Detect which cell encompasses the target text, then output its [x, y] center coordinate. 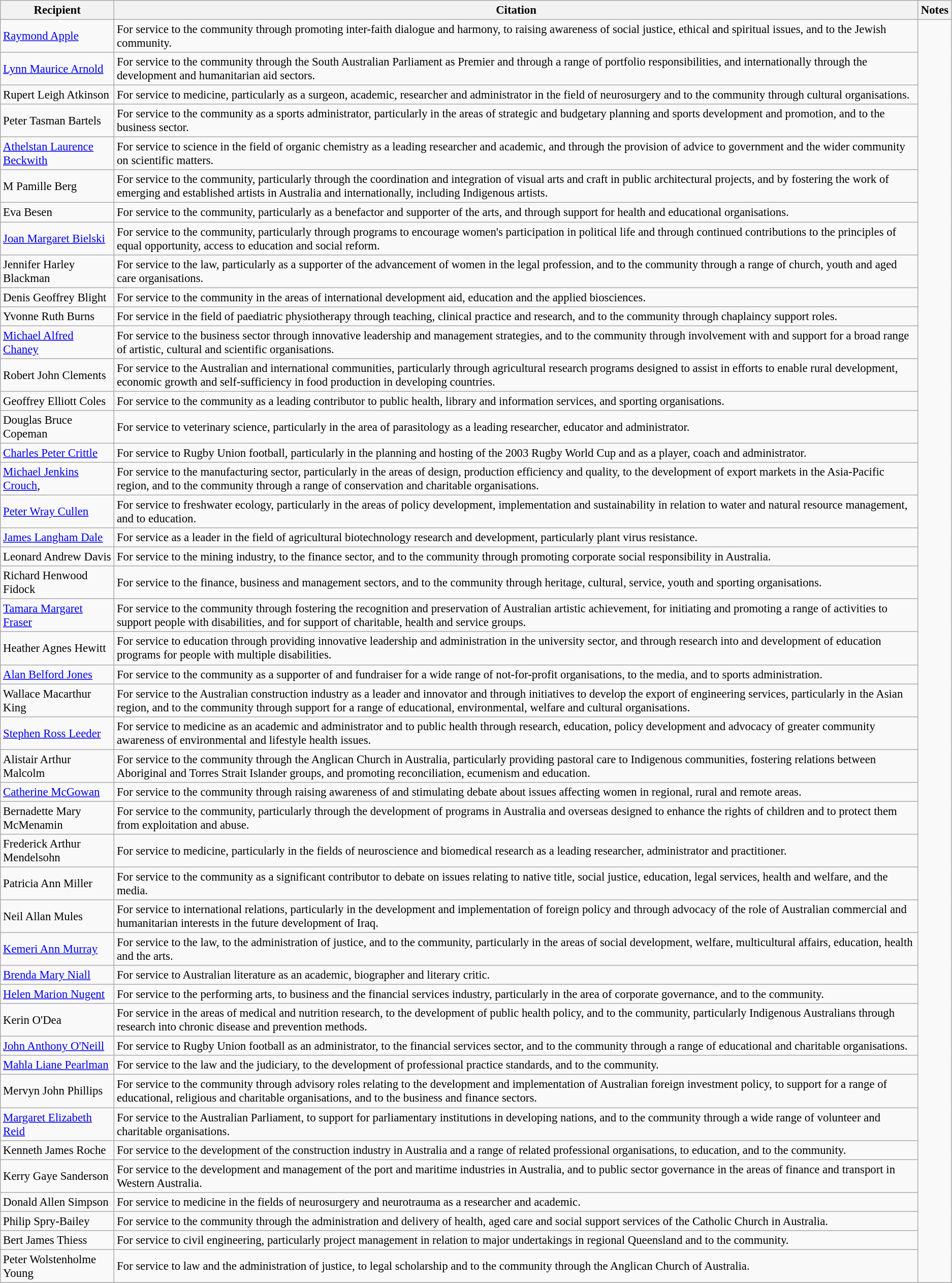
Kenneth James Roche [57, 1150]
Frederick Arthur Mendelsohn [57, 851]
Mervyn John Phillips [57, 1091]
Raymond Apple [57, 37]
Charles Peter Crittle [57, 453]
Yvonne Ruth Burns [57, 316]
Wallace Macarthur King [57, 700]
Peter Wolstenholme Young [57, 1266]
Denis Geoffrey Blight [57, 297]
Heather Agnes Hewitt [57, 648]
Michael Jenkins Crouch, [57, 479]
For service to the community in the areas of international development aid, education and the applied biosciences. [516, 297]
For service to the mining industry, to the finance sector, and to the community through promoting corporate social responsibility in Australia. [516, 557]
For service to Rugby Union football, particularly in the planning and hosting of the 2003 Rugby World Cup and as a player, coach and administrator. [516, 453]
Alan Belford Jones [57, 674]
Geoffrey Elliott Coles [57, 401]
Athelstan Laurence Beckwith [57, 153]
Alistair Arthur Malcolm [57, 766]
Mahla Liane Pearlman [57, 1066]
Richard Henwood Fidock [57, 582]
For service to the law and the judiciary, to the development of professional practice standards, and to the community. [516, 1066]
Michael Alfred Chaney [57, 342]
Jennifer Harley Blackman [57, 271]
James Langham Dale [57, 538]
For service to civil engineering, particularly project management in relation to major undertakings in regional Queensland and to the community. [516, 1240]
Neil Allan Mules [57, 917]
For service to law and the administration of justice, to legal scholarship and to the community through the Anglican Church of Australia. [516, 1266]
For service to the community through raising awareness of and stimulating debate about issues affecting women in regional, rural and remote areas. [516, 792]
Eva Besen [57, 212]
Lynn Maurice Arnold [57, 69]
Margaret Elizabeth Reid [57, 1124]
Notes [935, 10]
Joan Margaret Bielski [57, 239]
For service to medicine in the fields of neurosurgery and neurotrauma as a researcher and academic. [516, 1202]
Brenda Mary Niall [57, 975]
Tamara Margaret Fraser [57, 616]
John Anthony O'Neill [57, 1046]
For service to the community, particularly as a benefactor and supporter of the arts, and through support for health and educational organisations. [516, 212]
Citation [516, 10]
Robert John Clements [57, 375]
Patricia Ann Miller [57, 883]
Peter Wray Cullen [57, 512]
Catherine McGowan [57, 792]
Donald Allen Simpson [57, 1202]
Peter Tasman Bartels [57, 121]
Rupert Leigh Atkinson [57, 95]
Helen Marion Nugent [57, 994]
Bert James Thiess [57, 1240]
Kerin O'Dea [57, 1020]
Leonard Andrew Davis [57, 557]
Bernadette Mary McMenamin [57, 818]
For service as a leader in the field of agricultural biotechnology research and development, particularly plant virus resistance. [516, 538]
M Pamille Berg [57, 186]
Recipient [57, 10]
Philip Spry-Bailey [57, 1221]
Stephen Ross Leeder [57, 733]
For service to medicine, particularly in the fields of neuroscience and biomedical research as a leading researcher, administrator and practitioner. [516, 851]
Douglas Bruce Copeman [57, 427]
For service to the community as a leading contributor to public health, library and information services, and sporting organisations. [516, 401]
For service to Australian literature as an academic, biographer and literary critic. [516, 975]
For service to veterinary science, particularly in the area of parasitology as a leading researcher, educator and administrator. [516, 427]
Kerry Gaye Sanderson [57, 1176]
Kemeri Ann Murray [57, 949]
